Search for the cell housing the specified text and yield its [X, Y] center coordinate. 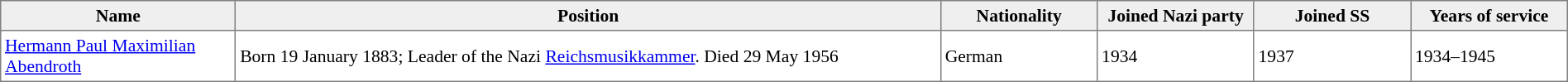
1934–1945 [1489, 56]
Years of service [1489, 16]
Joined SS [1331, 16]
Position [589, 16]
Nationality [1019, 16]
1934 [1176, 56]
Hermann Paul Maximilian Abendroth [118, 56]
Born 19 January 1883; Leader of the Nazi Reichsmusikkammer. Died 29 May 1956 [589, 56]
Joined Nazi party [1176, 16]
Name [118, 16]
German [1019, 56]
1937 [1331, 56]
